Return [X, Y] of the center of cell containing provided text 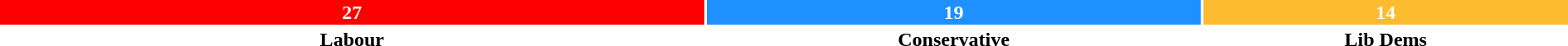
19 [954, 12]
14 [1385, 12]
27 [352, 12]
